Capture the cell that displays the provided text and extract its (X, Y) central coordinate. 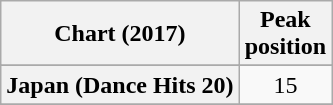
Peakposition (285, 34)
Chart (2017) (120, 34)
15 (285, 85)
Japan (Dance Hits 20) (120, 85)
